Extract the [X, Y] coordinate from the center of the cell holding the provided text.  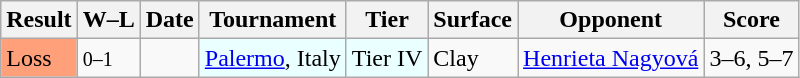
Surface [473, 20]
Result [39, 20]
Date [170, 20]
Henrieta Nagyová [611, 58]
3–6, 5–7 [752, 58]
Clay [473, 58]
W–L [108, 20]
Opponent [611, 20]
Tier IV [387, 58]
Loss [39, 58]
Score [752, 20]
Palermo, Italy [272, 58]
0–1 [108, 58]
Tournament [272, 20]
Tier [387, 20]
